Identify which cell holds the provided text, then report its (X, Y) central coordinate. 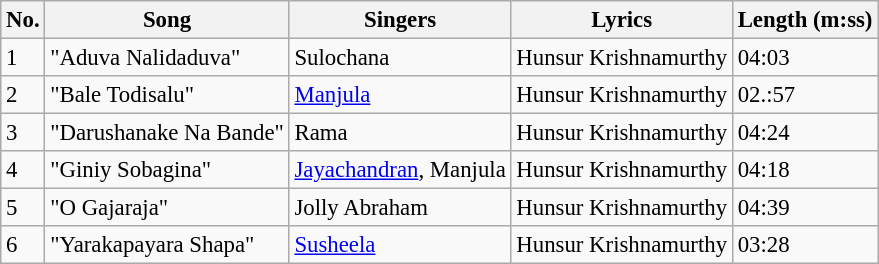
"Bale Todisalu" (167, 95)
Jayachandran, Manjula (400, 170)
Song (167, 20)
"Darushanake Na Bande" (167, 133)
Susheela (400, 245)
4 (23, 170)
04:24 (804, 133)
04:18 (804, 170)
Jolly Abraham (400, 208)
Singers (400, 20)
2 (23, 95)
Manjula (400, 95)
"Aduva Nalidaduva" (167, 58)
Length (m:ss) (804, 20)
Rama (400, 133)
6 (23, 245)
02.:57 (804, 95)
5 (23, 208)
No. (23, 20)
"Giniy Sobagina" (167, 170)
"O Gajaraja" (167, 208)
03:28 (804, 245)
3 (23, 133)
1 (23, 58)
04:39 (804, 208)
Sulochana (400, 58)
Lyrics (622, 20)
04:03 (804, 58)
"Yarakapayara Shapa" (167, 245)
